Identify which cell holds the provided text, then report its [x, y] central coordinate. 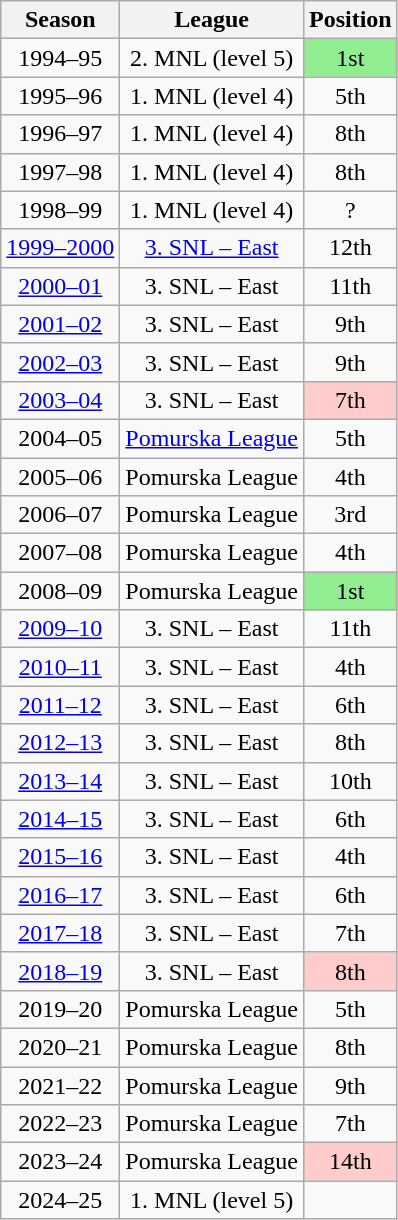
2003–04 [60, 400]
1994–95 [60, 58]
2012–13 [60, 743]
1996–97 [60, 134]
2009–10 [60, 629]
2006–07 [60, 515]
12th [350, 248]
2000–01 [60, 286]
2021–22 [60, 1085]
2016–17 [60, 895]
14th [350, 1162]
2015–16 [60, 857]
2007–08 [60, 553]
3rd [350, 515]
1999–2000 [60, 248]
2013–14 [60, 781]
2024–25 [60, 1200]
2014–15 [60, 819]
2002–03 [60, 362]
2018–19 [60, 971]
2011–12 [60, 705]
1998–99 [60, 210]
2020–21 [60, 1047]
2022–23 [60, 1124]
2001–02 [60, 324]
2004–05 [60, 438]
2023–24 [60, 1162]
2017–18 [60, 933]
2005–06 [60, 477]
1. MNL (level 5) [212, 1200]
Position [350, 20]
1997–98 [60, 172]
League [212, 20]
10th [350, 781]
2010–11 [60, 667]
Season [60, 20]
? [350, 210]
2019–20 [60, 1009]
2008–09 [60, 591]
2. MNL (level 5) [212, 58]
1995–96 [60, 96]
